From the cell containing the given text, extract its center point as (x, y) coordinate. 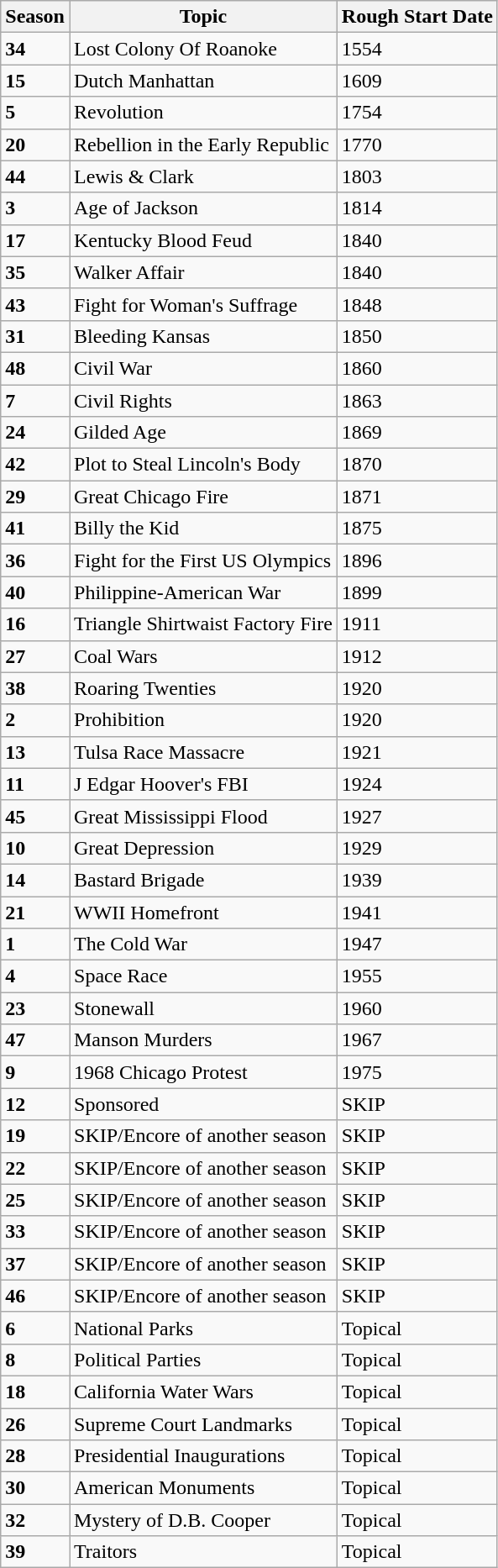
Political Parties (203, 1360)
26 (35, 1424)
Fight for the First US Olympics (203, 560)
Kentucky Blood Feud (203, 240)
21 (35, 912)
1863 (417, 401)
Age of Jackson (203, 208)
1869 (417, 433)
34 (35, 49)
Civil War (203, 368)
1947 (417, 944)
40 (35, 592)
1 (35, 944)
Supreme Court Landmarks (203, 1424)
35 (35, 272)
1896 (417, 560)
1968 Chicago Protest (203, 1072)
38 (35, 688)
23 (35, 1008)
Roaring Twenties (203, 688)
44 (35, 176)
16 (35, 624)
Dutch Manhattan (203, 81)
Plot to Steal Lincoln's Body (203, 465)
47 (35, 1040)
1848 (417, 304)
31 (35, 336)
1939 (417, 880)
9 (35, 1072)
4 (35, 976)
1924 (417, 784)
45 (35, 816)
WWII Homefront (203, 912)
Billy the Kid (203, 529)
15 (35, 81)
1899 (417, 592)
20 (35, 145)
1875 (417, 529)
32 (35, 1520)
13 (35, 752)
33 (35, 1232)
Stonewall (203, 1008)
14 (35, 880)
Bleeding Kansas (203, 336)
1814 (417, 208)
46 (35, 1296)
Rough Start Date (417, 17)
1609 (417, 81)
Mystery of D.B. Cooper (203, 1520)
12 (35, 1104)
24 (35, 433)
1870 (417, 465)
J Edgar Hoover's FBI (203, 784)
1941 (417, 912)
Philippine-American War (203, 592)
39 (35, 1552)
1860 (417, 368)
1929 (417, 848)
29 (35, 497)
1955 (417, 976)
Topic (203, 17)
30 (35, 1488)
11 (35, 784)
36 (35, 560)
Rebellion in the Early Republic (203, 145)
1960 (417, 1008)
Lewis & Clark (203, 176)
The Cold War (203, 944)
1754 (417, 113)
Tulsa Race Massacre (203, 752)
1554 (417, 49)
3 (35, 208)
Fight for Woman's Suffrage (203, 304)
Gilded Age (203, 433)
7 (35, 401)
22 (35, 1168)
Great Depression (203, 848)
1770 (417, 145)
1850 (417, 336)
6 (35, 1328)
Traitors (203, 1552)
28 (35, 1456)
8 (35, 1360)
1921 (417, 752)
Coal Wars (203, 656)
1871 (417, 497)
18 (35, 1392)
41 (35, 529)
Season (35, 17)
Great Chicago Fire (203, 497)
Revolution (203, 113)
Space Race (203, 976)
American Monuments (203, 1488)
1927 (417, 816)
1803 (417, 176)
25 (35, 1200)
5 (35, 113)
Civil Rights (203, 401)
27 (35, 656)
10 (35, 848)
Sponsored (203, 1104)
California Water Wars (203, 1392)
17 (35, 240)
19 (35, 1136)
48 (35, 368)
Great Mississippi Flood (203, 816)
Prohibition (203, 720)
Bastard Brigade (203, 880)
1975 (417, 1072)
37 (35, 1264)
Walker Affair (203, 272)
1911 (417, 624)
Manson Murders (203, 1040)
Presidential Inaugurations (203, 1456)
43 (35, 304)
Triangle Shirtwaist Factory Fire (203, 624)
1967 (417, 1040)
National Parks (203, 1328)
42 (35, 465)
Lost Colony Of Roanoke (203, 49)
1912 (417, 656)
2 (35, 720)
